For the text-containing cell, return its midpoint in [x, y] coordinate format. 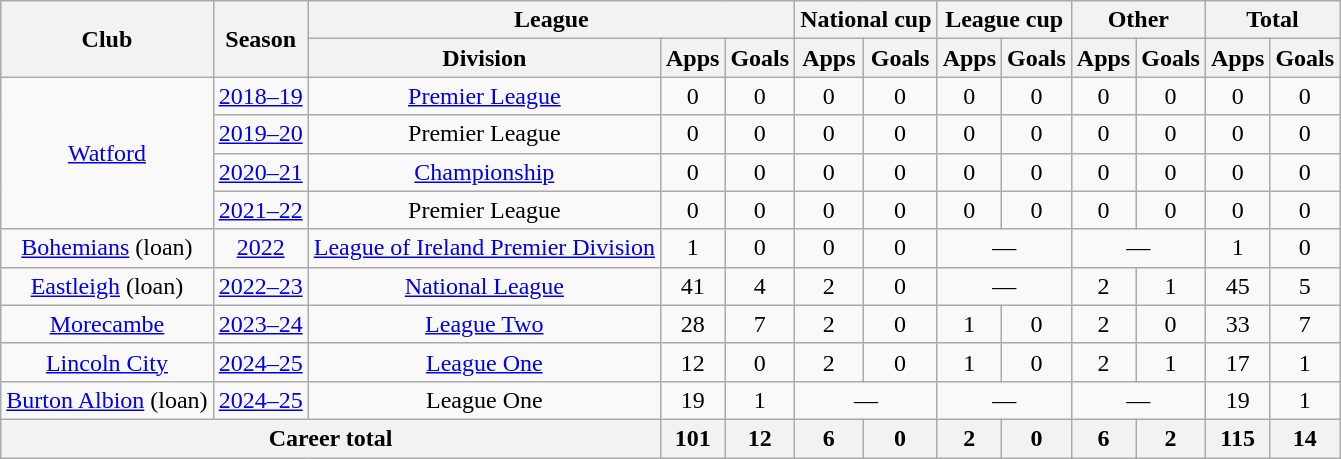
Morecambe [107, 324]
Watford [107, 153]
League Two [484, 324]
41 [692, 286]
Bohemians (loan) [107, 248]
2022 [260, 248]
Total [1272, 20]
14 [1305, 438]
115 [1237, 438]
League [551, 20]
League cup [1004, 20]
2020–21 [260, 172]
28 [692, 324]
League of Ireland Premier Division [484, 248]
Eastleigh (loan) [107, 286]
Lincoln City [107, 362]
National cup [866, 20]
2019–20 [260, 134]
2018–19 [260, 96]
Career total [331, 438]
National League [484, 286]
2021–22 [260, 210]
Other [1138, 20]
Season [260, 39]
17 [1237, 362]
Championship [484, 172]
101 [692, 438]
4 [760, 286]
Burton Albion (loan) [107, 400]
45 [1237, 286]
Division [484, 58]
Club [107, 39]
5 [1305, 286]
2023–24 [260, 324]
33 [1237, 324]
2022–23 [260, 286]
